For the text-containing cell, return its midpoint in [X, Y] coordinate format. 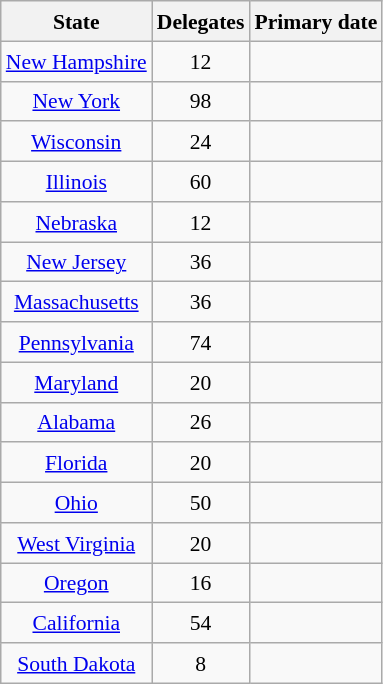
West Virginia [76, 543]
60 [201, 182]
50 [201, 503]
26 [201, 422]
Wisconsin [76, 142]
Ohio [76, 503]
California [76, 623]
Pennsylvania [76, 342]
Florida [76, 463]
74 [201, 342]
New Jersey [76, 262]
Delegates [201, 21]
Massachusetts [76, 302]
98 [201, 101]
Maryland [76, 382]
New Hampshire [76, 61]
Illinois [76, 182]
Alabama [76, 422]
Nebraska [76, 222]
South Dakota [76, 663]
54 [201, 623]
Oregon [76, 583]
Primary date [316, 21]
State [76, 21]
8 [201, 663]
24 [201, 142]
New York [76, 101]
16 [201, 583]
